For the text-containing cell, return its midpoint in [x, y] coordinate format. 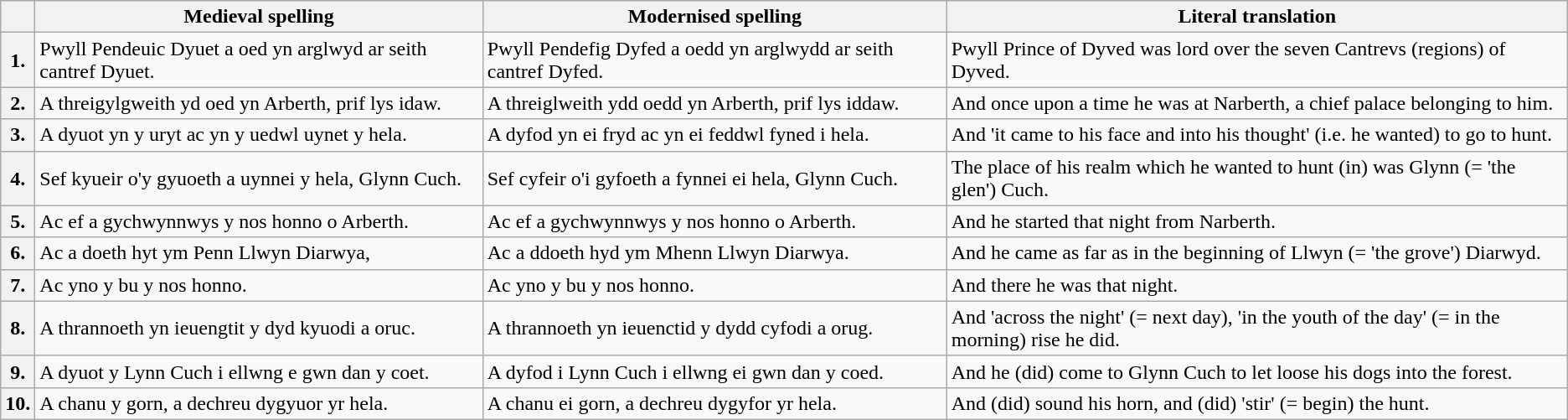
And there he was that night. [1256, 285]
A threigylgweith yd oed yn Arberth, prif lys idaw. [259, 103]
9. [18, 371]
And he (did) come to Glynn Cuch to let loose his dogs into the forest. [1256, 371]
A chanu y gorn, a dechreu dygyuor yr hela. [259, 403]
And (did) sound his horn, and (did) 'stir' (= begin) the hunt. [1256, 403]
7. [18, 285]
Literal translation [1256, 17]
Sef kyueir o'y gyuoeth a uynnei y hela, Glynn Cuch. [259, 178]
2. [18, 103]
A dyfod yn ei fryd ac yn ei feddwl fyned i hela. [714, 135]
Pwyll Pendeuic Dyuet a oed yn arglwyd ar seith cantref Dyuet. [259, 60]
A dyfod i Lynn Cuch i ellwng ei gwn dan y coed. [714, 371]
And he started that night from Narberth. [1256, 221]
1. [18, 60]
And once upon a time he was at Narberth, a chief palace belonging to him. [1256, 103]
A thrannoeth yn ieuenctid y dydd cyfodi a orug. [714, 329]
And 'across the night' (= next day), 'in the youth of the day' (= in the morning) rise he did. [1256, 329]
10. [18, 403]
A threiglweith ydd oedd yn Arberth, prif lys iddaw. [714, 103]
The place of his realm which he wanted to hunt (in) was Glynn (= 'the glen') Cuch. [1256, 178]
Ac a doeth hyt ym Penn Llwyn Diarwya, [259, 253]
A dyuot yn y uryt ac yn y uedwl uynet y hela. [259, 135]
5. [18, 221]
8. [18, 329]
And 'it came to his face and into his thought' (i.e. he wanted) to go to hunt. [1256, 135]
A thrannoeth yn ieuengtit y dyd kyuodi a oruc. [259, 329]
Pwyll Prince of Dyved was lord over the seven Cantrevs (regions) of Dyved. [1256, 60]
A dyuot y Lynn Cuch i ellwng e gwn dan y coet. [259, 371]
3. [18, 135]
Sef cyfeir o'i gyfoeth a fynnei ei hela, Glynn Cuch. [714, 178]
And he came as far as in the beginning of Llwyn (= 'the grove') Diarwyd. [1256, 253]
Modernised spelling [714, 17]
6. [18, 253]
Medieval spelling [259, 17]
Pwyll Pendefig Dyfed a oedd yn arglwydd ar seith cantref Dyfed. [714, 60]
Ac a ddoeth hyd ym Mhenn Llwyn Diarwya. [714, 253]
4. [18, 178]
A chanu ei gorn, a dechreu dygyfor yr hela. [714, 403]
